Extract the [x, y] coordinate from the center of the cell holding the provided text.  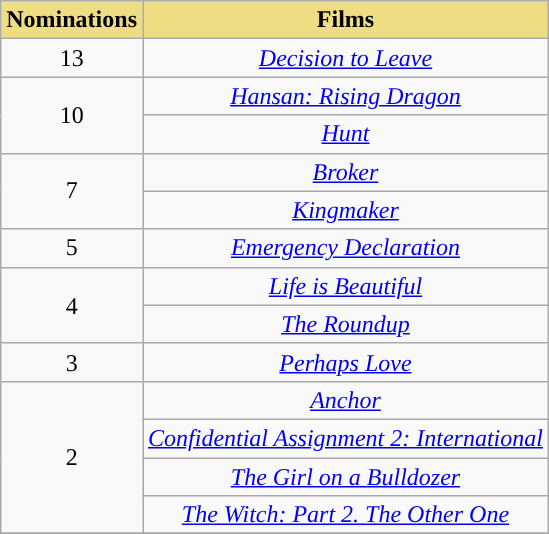
10 [72, 115]
5 [72, 248]
13 [72, 58]
2 [72, 457]
The Witch: Part 2. The Other One [345, 515]
Films [345, 20]
Kingmaker [345, 210]
Perhaps Love [345, 362]
Nominations [72, 20]
Life is Beautiful [345, 286]
Confidential Assignment 2: International [345, 438]
Broker [345, 172]
7 [72, 191]
The Girl on a Bulldozer [345, 477]
Hansan: Rising Dragon [345, 96]
4 [72, 305]
The Roundup [345, 324]
3 [72, 362]
Anchor [345, 400]
Hunt [345, 134]
Emergency Declaration [345, 248]
Decision to Leave [345, 58]
